Identify which cell holds the provided text, then report its [X, Y] central coordinate. 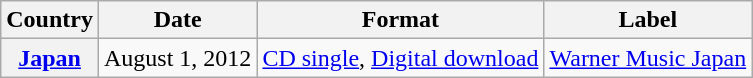
Warner Music Japan [648, 58]
Format [400, 20]
August 1, 2012 [177, 58]
Japan [50, 58]
CD single, Digital download [400, 58]
Country [50, 20]
Date [177, 20]
Label [648, 20]
